Provide the [x, y] coordinate of the cell's center where the given text is located.  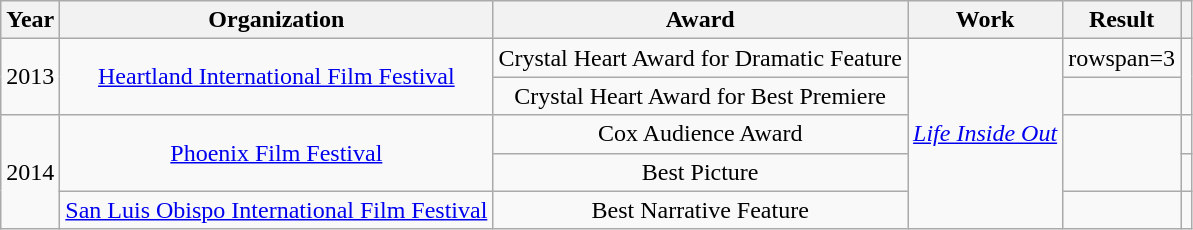
Year [30, 20]
2014 [30, 172]
San Luis Obispo International Film Festival [276, 210]
Work [986, 20]
Result [1122, 20]
Organization [276, 20]
Award [700, 20]
Best Picture [700, 172]
Life Inside Out [986, 134]
Cox Audience Award [700, 134]
Phoenix Film Festival [276, 153]
rowspan=3 [1122, 58]
2013 [30, 77]
Heartland International Film Festival [276, 77]
Crystal Heart Award for Best Premiere [700, 96]
Best Narrative Feature [700, 210]
Crystal Heart Award for Dramatic Feature [700, 58]
